Determine the (X, Y) coordinate at the center of the cell enclosing the given text.  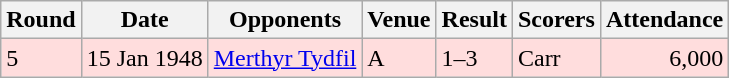
Result (474, 20)
Carr (556, 58)
5 (41, 58)
Opponents (285, 20)
15 Jan 1948 (144, 58)
Round (41, 20)
Attendance (664, 20)
Scorers (556, 20)
6,000 (664, 58)
1–3 (474, 58)
Date (144, 20)
Merthyr Tydfil (285, 58)
Venue (399, 20)
A (399, 58)
